Determine the (x, y) coordinate at the center of the cell enclosing the given text.  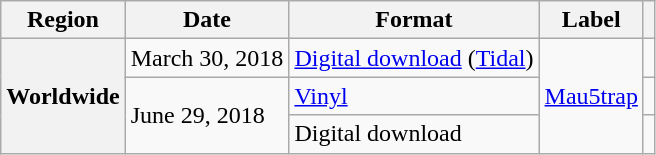
March 30, 2018 (207, 58)
Label (591, 20)
Digital download (Tidal) (414, 58)
June 29, 2018 (207, 115)
Mau5trap (591, 96)
Digital download (414, 134)
Region (63, 20)
Date (207, 20)
Vinyl (414, 96)
Worldwide (63, 96)
Format (414, 20)
